Detect which cell encompasses the target text, then output its (X, Y) center coordinate. 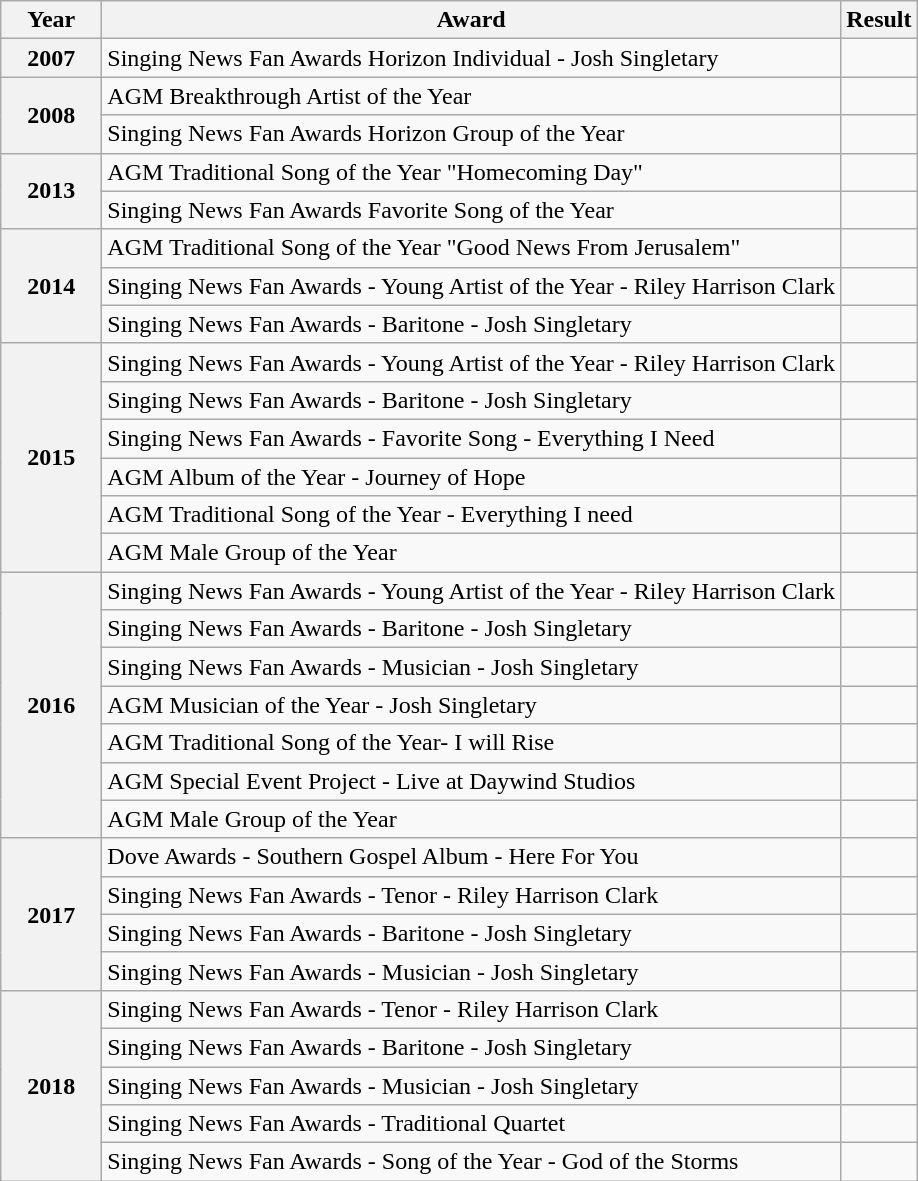
Singing News Fan Awards - Favorite Song - Everything I Need (472, 438)
2014 (52, 286)
2016 (52, 705)
AGM Traditional Song of the Year - Everything I need (472, 515)
Year (52, 20)
Dove Awards - Southern Gospel Album - Here For You (472, 857)
AGM Traditional Song of the Year- I will Rise (472, 743)
2008 (52, 115)
Singing News Fan Awards Horizon Group of the Year (472, 134)
Singing News Fan Awards - Song of the Year - God of the Storms (472, 1162)
Award (472, 20)
AGM Traditional Song of the Year "Homecoming Day" (472, 172)
2013 (52, 191)
2017 (52, 914)
2015 (52, 457)
Singing News Fan Awards Horizon Individual - Josh Singletary (472, 58)
AGM Musician of the Year - Josh Singletary (472, 705)
2007 (52, 58)
Singing News Fan Awards Favorite Song of the Year (472, 210)
AGM Traditional Song of the Year "Good News From Jerusalem" (472, 248)
2018 (52, 1085)
Singing News Fan Awards - Traditional Quartet (472, 1124)
AGM Special Event Project - Live at Daywind Studios (472, 781)
AGM Album of the Year - Journey of Hope (472, 477)
Result (879, 20)
AGM Breakthrough Artist of the Year (472, 96)
